Search for the cell housing the specified text and yield its [x, y] center coordinate. 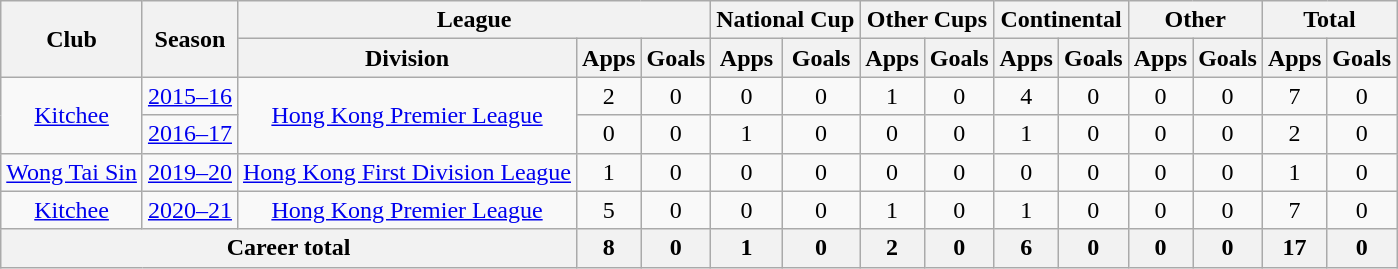
Total [1329, 20]
Continental [1061, 20]
6 [1026, 248]
Division [406, 58]
2020–21 [190, 210]
Wong Tai Sin [72, 172]
Other Cups [927, 20]
17 [1294, 248]
2015–16 [190, 96]
Season [190, 39]
Other [1195, 20]
2019–20 [190, 172]
National Cup [786, 20]
4 [1026, 96]
8 [609, 248]
Career total [289, 248]
2016–17 [190, 134]
Club [72, 39]
League [474, 20]
5 [609, 210]
Hong Kong First Division League [406, 172]
